Extract the (X, Y) coordinate from the center of the cell holding the provided text.  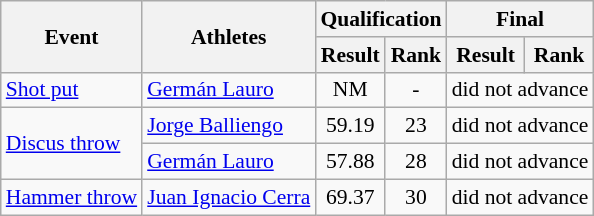
- (416, 90)
Final (520, 19)
57.88 (350, 162)
Athletes (228, 36)
23 (416, 126)
Jorge Balliengo (228, 126)
NM (350, 90)
Event (72, 36)
Shot put (72, 90)
Juan Ignacio Cerra (228, 197)
Hammer throw (72, 197)
28 (416, 162)
59.19 (350, 126)
30 (416, 197)
Discus throw (72, 144)
69.37 (350, 197)
Qualification (380, 19)
